Pinpoint the cell where the given text exists, returning its (x, y) midpoint coordinate. 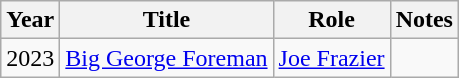
Big George Foreman (166, 58)
Notes (424, 20)
Title (166, 20)
2023 (30, 58)
Year (30, 20)
Role (332, 20)
Joe Frazier (332, 58)
